Return the [x, y] coordinate for the center point of the cell that contains the specified text.  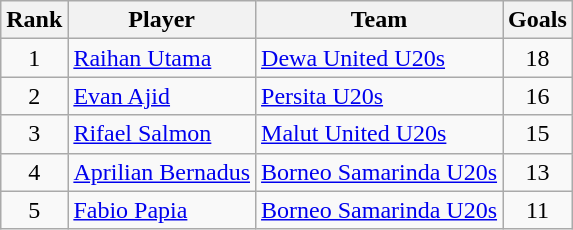
2 [34, 96]
13 [538, 172]
18 [538, 58]
11 [538, 210]
Persita U20s [380, 96]
Evan Ajid [162, 96]
15 [538, 134]
Goals [538, 20]
Team [380, 20]
16 [538, 96]
Raihan Utama [162, 58]
Rifael Salmon [162, 134]
Fabio Papia [162, 210]
1 [34, 58]
Dewa United U20s [380, 58]
Malut United U20s [380, 134]
Rank [34, 20]
3 [34, 134]
4 [34, 172]
Player [162, 20]
5 [34, 210]
Aprilian Bernadus [162, 172]
